Find where the given text appears and provide that cell's center as (x, y) coordinate. 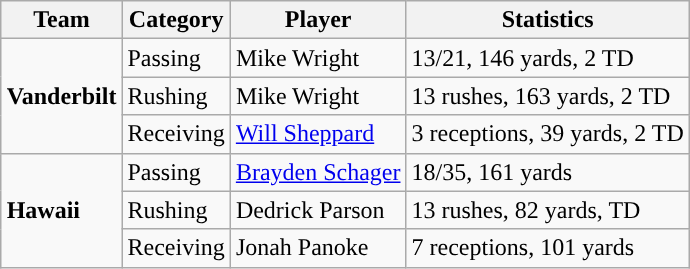
Player (318, 20)
Dedrick Parson (318, 210)
13 rushes, 163 yards, 2 TD (548, 96)
7 receptions, 101 yards (548, 248)
3 receptions, 39 yards, 2 TD (548, 134)
Team (62, 20)
Will Sheppard (318, 134)
13/21, 146 yards, 2 TD (548, 58)
18/35, 161 yards (548, 172)
Jonah Panoke (318, 248)
Category (176, 20)
Brayden Schager (318, 172)
Vanderbilt (62, 96)
Hawaii (62, 210)
Statistics (548, 20)
13 rushes, 82 yards, TD (548, 210)
